Provide the (X, Y) coordinate of the cell's center where the given text is located.  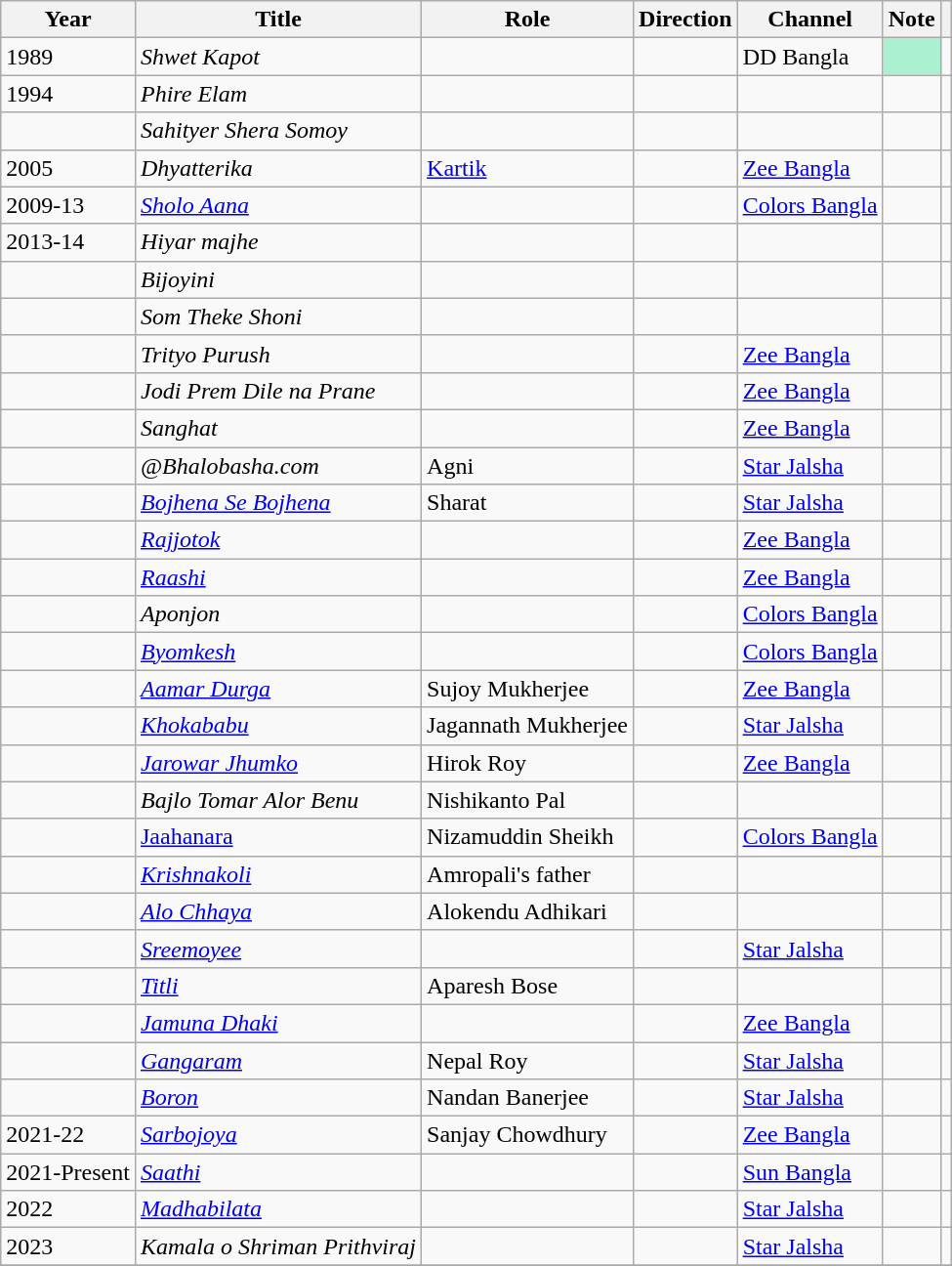
Jodi Prem Dile na Prane (277, 391)
Sahityer Shera Somoy (277, 131)
2023 (68, 1246)
Boron (277, 1098)
Nandan Banerjee (527, 1098)
Titli (277, 986)
Channel (810, 20)
Jamuna Dhaki (277, 1023)
2009-13 (68, 205)
Rajjotok (277, 540)
Saathi (277, 1172)
Sanghat (277, 428)
Kartik (527, 168)
Bajlo Tomar Alor Benu (277, 800)
Sreemoyee (277, 949)
Aponjon (277, 614)
Bijoyini (277, 279)
Sun Bangla (810, 1172)
Aamar Durga (277, 689)
Jaahanara (277, 837)
Direction (685, 20)
Jarowar Jhumko (277, 763)
Sholo Aana (277, 205)
Kamala o Shriman Prithviraj (277, 1246)
Amropali's father (527, 874)
Sarbojoya (277, 1135)
Madhabilata (277, 1209)
Year (68, 20)
2022 (68, 1209)
Trityo Purush (277, 354)
Hirok Roy (527, 763)
Khokababu (277, 726)
Sujoy Mukherjee (527, 689)
Som Theke Shoni (277, 316)
Alokendu Adhikari (527, 911)
Dhyatterika (277, 168)
Sharat (527, 503)
2013-14 (68, 242)
Hiyar majhe (277, 242)
2021-22 (68, 1135)
Shwet Kapot (277, 57)
DD Bangla (810, 57)
@Bhalobasha.com (277, 466)
Agni (527, 466)
Nishikanto Pal (527, 800)
1994 (68, 94)
Nizamuddin Sheikh (527, 837)
Gangaram (277, 1060)
Raashi (277, 577)
1989 (68, 57)
Sanjay Chowdhury (527, 1135)
Note (912, 20)
Jagannath Mukherjee (527, 726)
Krishnakoli (277, 874)
Bojhena Se Bojhena (277, 503)
Title (277, 20)
2005 (68, 168)
Phire Elam (277, 94)
Role (527, 20)
2021-Present (68, 1172)
Byomkesh (277, 652)
Alo Chhaya (277, 911)
Aparesh Bose (527, 986)
Nepal Roy (527, 1060)
